Extract the (x, y) coordinate from the center of the cell holding the provided text.  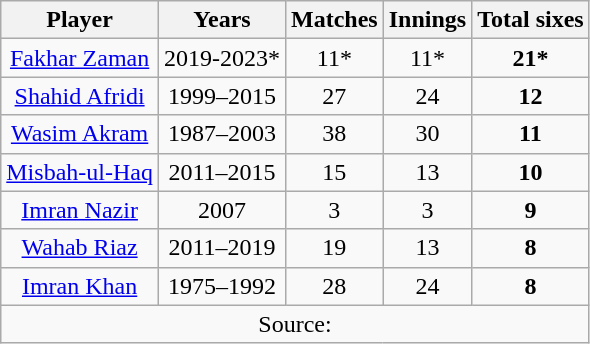
1975–1992 (222, 286)
27 (335, 96)
2011–2019 (222, 248)
Source: (295, 324)
38 (335, 134)
Imran Khan (80, 286)
1987–2003 (222, 134)
Years (222, 20)
28 (335, 286)
1999–2015 (222, 96)
10 (531, 172)
2019-2023* (222, 58)
Wahab Riaz (80, 248)
Misbah-ul-Haq (80, 172)
2007 (222, 210)
Total sixes (531, 20)
Matches (335, 20)
Imran Nazir (80, 210)
21* (531, 58)
11 (531, 134)
Player (80, 20)
Wasim Akram (80, 134)
12 (531, 96)
9 (531, 210)
Shahid Afridi (80, 96)
19 (335, 248)
15 (335, 172)
30 (427, 134)
2011–2015 (222, 172)
Fakhar Zaman (80, 58)
Innings (427, 20)
